From the cell containing the given text, extract its center point as (x, y) coordinate. 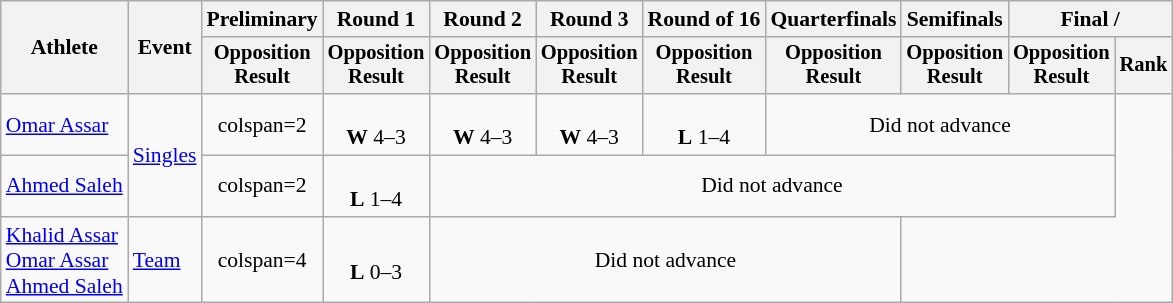
Semifinals (954, 19)
Singles (165, 155)
Final / (1090, 19)
Round 1 (376, 19)
Round 2 (482, 19)
Preliminary (262, 19)
Athlete (64, 48)
Rank (1144, 66)
Ahmed Saleh (64, 186)
Round 3 (590, 19)
Round of 16 (704, 19)
Omar Assar (64, 124)
Event (165, 48)
Quarterfinals (833, 19)
